Return (x, y) of the center of cell containing provided text 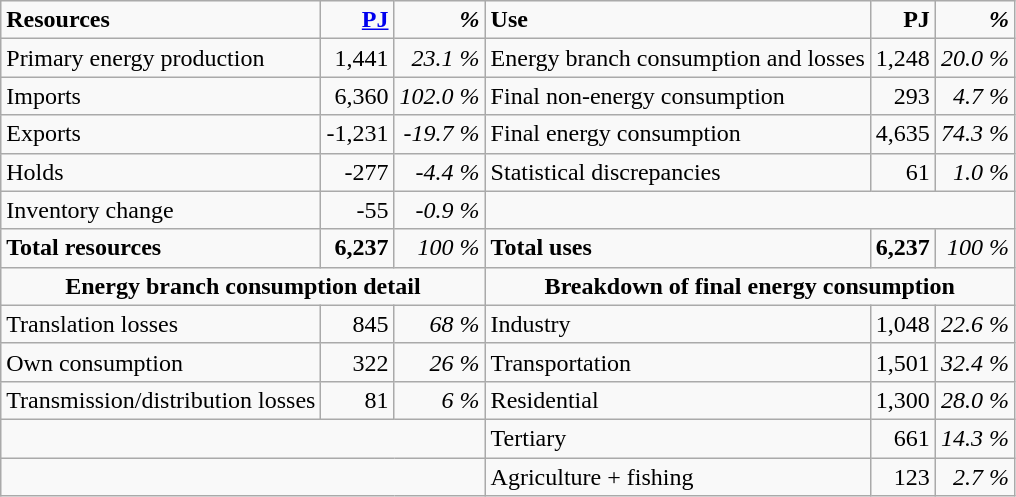
661 (902, 438)
23.1 % (440, 58)
Own consumption (161, 362)
1.0 % (974, 172)
Total resources (161, 248)
6,360 (358, 96)
1,300 (902, 400)
Agriculture + fishing (678, 477)
-0.9 % (440, 210)
14.3 % (974, 438)
322 (358, 362)
1,248 (902, 58)
2.7 % (974, 477)
Transmission/distribution losses (161, 400)
1,501 (902, 362)
Industry (678, 324)
81 (358, 400)
-1,231 (358, 134)
68 % (440, 324)
Holds (161, 172)
28.0 % (974, 400)
1,048 (902, 324)
Use (678, 20)
123 (902, 477)
61 (902, 172)
6 % (440, 400)
845 (358, 324)
4.7 % (974, 96)
Residential (678, 400)
Breakdown of final energy consumption (750, 286)
-277 (358, 172)
32.4 % (974, 362)
Imports (161, 96)
-4.4 % (440, 172)
Inventory change (161, 210)
22.6 % (974, 324)
102.0 % (440, 96)
Resources (161, 20)
4,635 (902, 134)
20.0 % (974, 58)
Energy branch consumption and losses (678, 58)
Tertiary (678, 438)
Exports (161, 134)
Transportation (678, 362)
-55 (358, 210)
Final non-energy consumption (678, 96)
293 (902, 96)
Total uses (678, 248)
Energy branch consumption detail (243, 286)
1,441 (358, 58)
Final energy consumption (678, 134)
26 % (440, 362)
Translation losses (161, 324)
Primary energy production (161, 58)
Statistical discrepancies (678, 172)
-19.7 % (440, 134)
74.3 % (974, 134)
